Search for the cell housing the specified text and yield its (x, y) center coordinate. 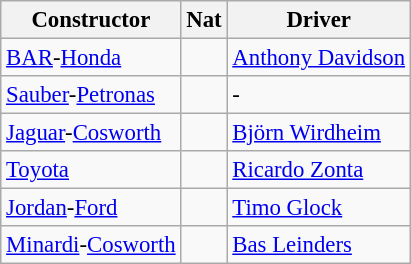
Ricardo Zonta (318, 170)
Driver (318, 20)
Nat (204, 20)
BAR-Honda (91, 58)
Toyota (91, 170)
Bas Leinders (318, 245)
Björn Wirdheim (318, 133)
Jordan-Ford (91, 208)
Constructor (91, 20)
Minardi-Cosworth (91, 245)
- (318, 95)
Timo Glock (318, 208)
Jaguar-Cosworth (91, 133)
Anthony Davidson (318, 58)
Sauber-Petronas (91, 95)
